Return [X, Y] of the center of cell containing provided text 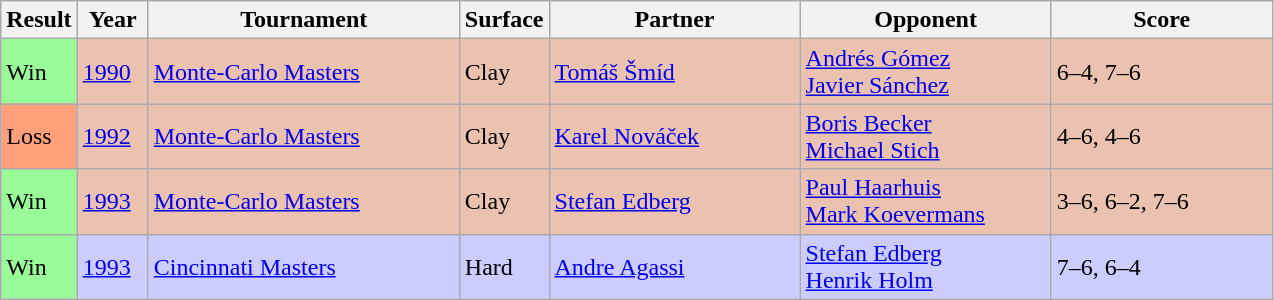
Loss [39, 136]
6–4, 7–6 [1162, 72]
4–6, 4–6 [1162, 136]
1990 [112, 72]
Stefan Edberg Henrik Holm [926, 266]
Surface [504, 20]
Boris Becker Michael Stich [926, 136]
Tournament [304, 20]
7–6, 6–4 [1162, 266]
1992 [112, 136]
Tomáš Šmíd [674, 72]
Year [112, 20]
Paul Haarhuis Mark Koevermans [926, 202]
Hard [504, 266]
Andre Agassi [674, 266]
Karel Nováček [674, 136]
3–6, 6–2, 7–6 [1162, 202]
Andrés Gómez Javier Sánchez [926, 72]
Partner [674, 20]
Score [1162, 20]
Result [39, 20]
Opponent [926, 20]
Stefan Edberg [674, 202]
Cincinnati Masters [304, 266]
